Identify which cell holds the provided text, then report its [X, Y] central coordinate. 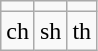
th [82, 31]
sh [50, 31]
ch [18, 31]
